Search for the cell housing the specified text and yield its [x, y] center coordinate. 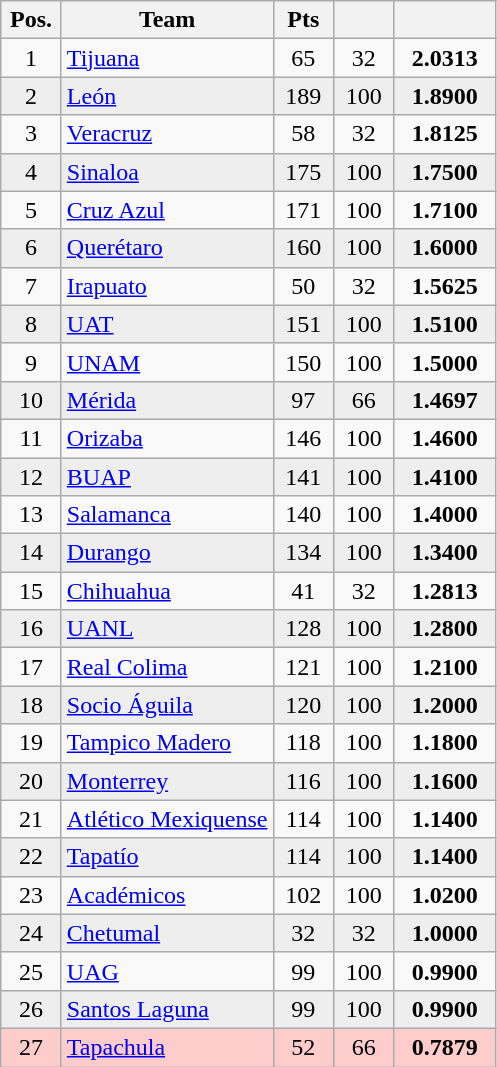
1.2800 [444, 629]
27 [32, 1047]
140 [304, 515]
1.2813 [444, 591]
Real Colima [167, 667]
97 [304, 400]
9 [32, 362]
Pos. [32, 20]
16 [32, 629]
BUAP [167, 477]
52 [304, 1047]
50 [304, 286]
24 [32, 933]
Tapatío [167, 857]
Durango [167, 553]
León [167, 96]
1 [32, 58]
UAG [167, 971]
12 [32, 477]
134 [304, 553]
26 [32, 1009]
189 [304, 96]
1.2000 [444, 705]
UANL [167, 629]
128 [304, 629]
25 [32, 971]
141 [304, 477]
19 [32, 743]
Atlético Mexiquense [167, 819]
175 [304, 172]
6 [32, 248]
2 [32, 96]
2.0313 [444, 58]
Tijuana [167, 58]
Team [167, 20]
1.3400 [444, 553]
1.5625 [444, 286]
Irapuato [167, 286]
118 [304, 743]
23 [32, 895]
5 [32, 210]
22 [32, 857]
13 [32, 515]
20 [32, 781]
Chihuahua [167, 591]
1.0000 [444, 933]
1.6000 [444, 248]
1.2100 [444, 667]
Querétaro [167, 248]
Tapachula [167, 1047]
Chetumal [167, 933]
Pts [304, 20]
1.1800 [444, 743]
14 [32, 553]
Orizaba [167, 438]
1.4100 [444, 477]
18 [32, 705]
UNAM [167, 362]
7 [32, 286]
Monterrey [167, 781]
1.8900 [444, 96]
Santos Laguna [167, 1009]
171 [304, 210]
1.7100 [444, 210]
120 [304, 705]
41 [304, 591]
10 [32, 400]
0.7879 [444, 1047]
102 [304, 895]
Cruz Azul [167, 210]
Tampico Madero [167, 743]
1.4000 [444, 515]
15 [32, 591]
4 [32, 172]
3 [32, 134]
121 [304, 667]
21 [32, 819]
1.1600 [444, 781]
116 [304, 781]
150 [304, 362]
146 [304, 438]
Salamanca [167, 515]
1.4600 [444, 438]
1.5000 [444, 362]
58 [304, 134]
151 [304, 324]
Socio Águila [167, 705]
1.0200 [444, 895]
UAT [167, 324]
1.7500 [444, 172]
11 [32, 438]
1.5100 [444, 324]
Sinaloa [167, 172]
65 [304, 58]
17 [32, 667]
Mérida [167, 400]
Veracruz [167, 134]
1.4697 [444, 400]
Académicos [167, 895]
160 [304, 248]
8 [32, 324]
1.8125 [444, 134]
